Find where the given text appears and provide that cell's center as (X, Y) coordinate. 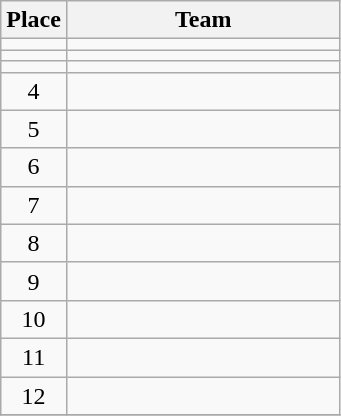
6 (34, 167)
9 (34, 281)
Team (203, 20)
11 (34, 357)
10 (34, 319)
5 (34, 129)
Place (34, 20)
8 (34, 243)
12 (34, 395)
4 (34, 91)
7 (34, 205)
